Detect which cell encompasses the target text, then output its [x, y] center coordinate. 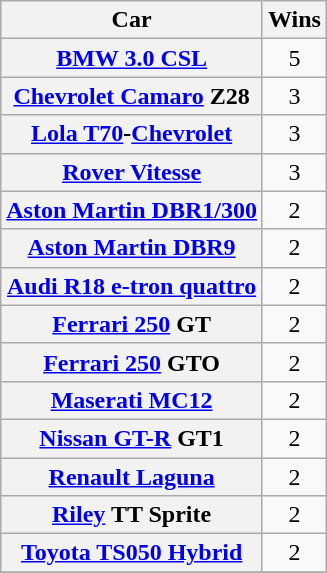
Ferrari 250 GTO [132, 362]
Wins [294, 20]
Toyota TS050 Hybrid [132, 553]
Chevrolet Camaro Z28 [132, 96]
Aston Martin DBR1/300 [132, 210]
Audi R18 e-tron quattro [132, 286]
Riley TT Sprite [132, 515]
Rover Vitesse [132, 172]
Aston Martin DBR9 [132, 248]
Ferrari 250 GT [132, 324]
Lola T70-Chevrolet [132, 134]
5 [294, 58]
Nissan GT-R GT1 [132, 438]
Maserati MC12 [132, 400]
BMW 3.0 CSL [132, 58]
Car [132, 20]
Renault Laguna [132, 477]
